Find where the given text appears and provide that cell's center as (X, Y) coordinate. 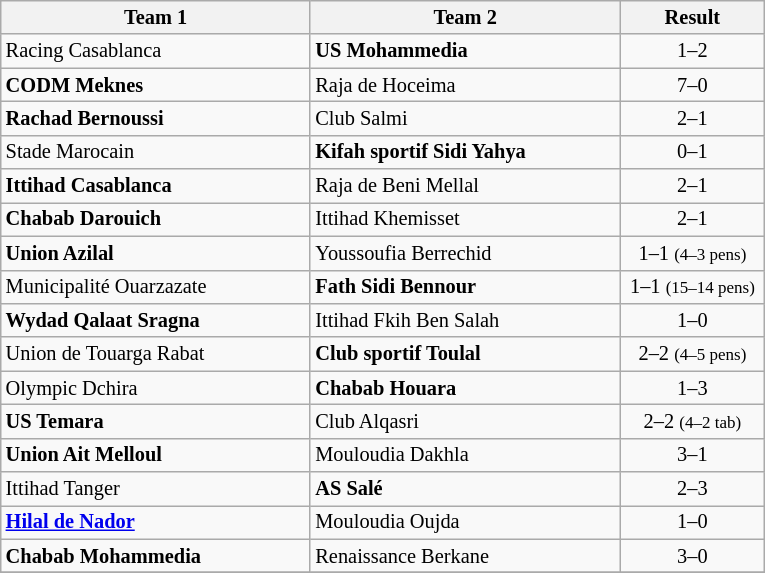
Chabab Mohammedia (156, 556)
AS Salé (465, 489)
1–1 (4–3 pens) (692, 253)
Club sportif Toulal (465, 354)
Team 1 (156, 17)
3–1 (692, 455)
Club Alqasri (465, 421)
Union Ait Melloul (156, 455)
Mouloudia Oujda (465, 522)
Fath Sidi Bennour (465, 287)
Stade Marocain (156, 152)
US Temara (156, 421)
CODM Meknes (156, 85)
Ittihad Khemisset (465, 219)
Municipalité Ouarzazate (156, 287)
1–3 (692, 388)
Chabab Houara (465, 388)
Chabab Darouich (156, 219)
Union Azilal (156, 253)
Ittihad Fkih Ben Salah (465, 320)
Kifah sportif Sidi Yahya (465, 152)
Renaissance Berkane (465, 556)
2–2 (4–5 pens) (692, 354)
Olympic Dchira (156, 388)
Team 2 (465, 17)
1–1 (15–14 pens) (692, 287)
Wydad Qalaat Sragna (156, 320)
3–0 (692, 556)
Ittihad Tanger (156, 489)
Racing Casablanca (156, 51)
0–1 (692, 152)
Rachad Bernoussi (156, 118)
2–3 (692, 489)
US Mohammedia (465, 51)
Ittihad Casablanca (156, 186)
2–2 (4–2 tab) (692, 421)
Youssoufia Berrechid (465, 253)
Raja de Hoceima (465, 85)
7–0 (692, 85)
Union de Touarga Rabat (156, 354)
Result (692, 17)
Hilal de Nador (156, 522)
1–2 (692, 51)
Club Salmi (465, 118)
Raja de Beni Mellal (465, 186)
Mouloudia Dakhla (465, 455)
